Locate the cell with the specified text and output its (x, y) center coordinate. 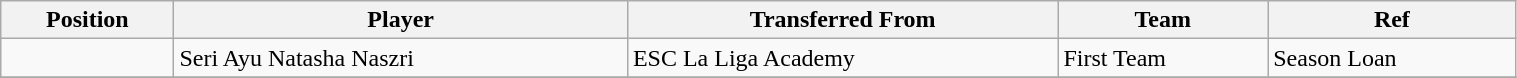
Seri Ayu Natasha Naszri (400, 58)
Team (1163, 20)
First Team (1163, 58)
Player (400, 20)
Transferred From (842, 20)
Ref (1392, 20)
Position (88, 20)
Season Loan (1392, 58)
ESC La Liga Academy (842, 58)
